Output the [X, Y] coordinate of the center of the cell containing the given text.  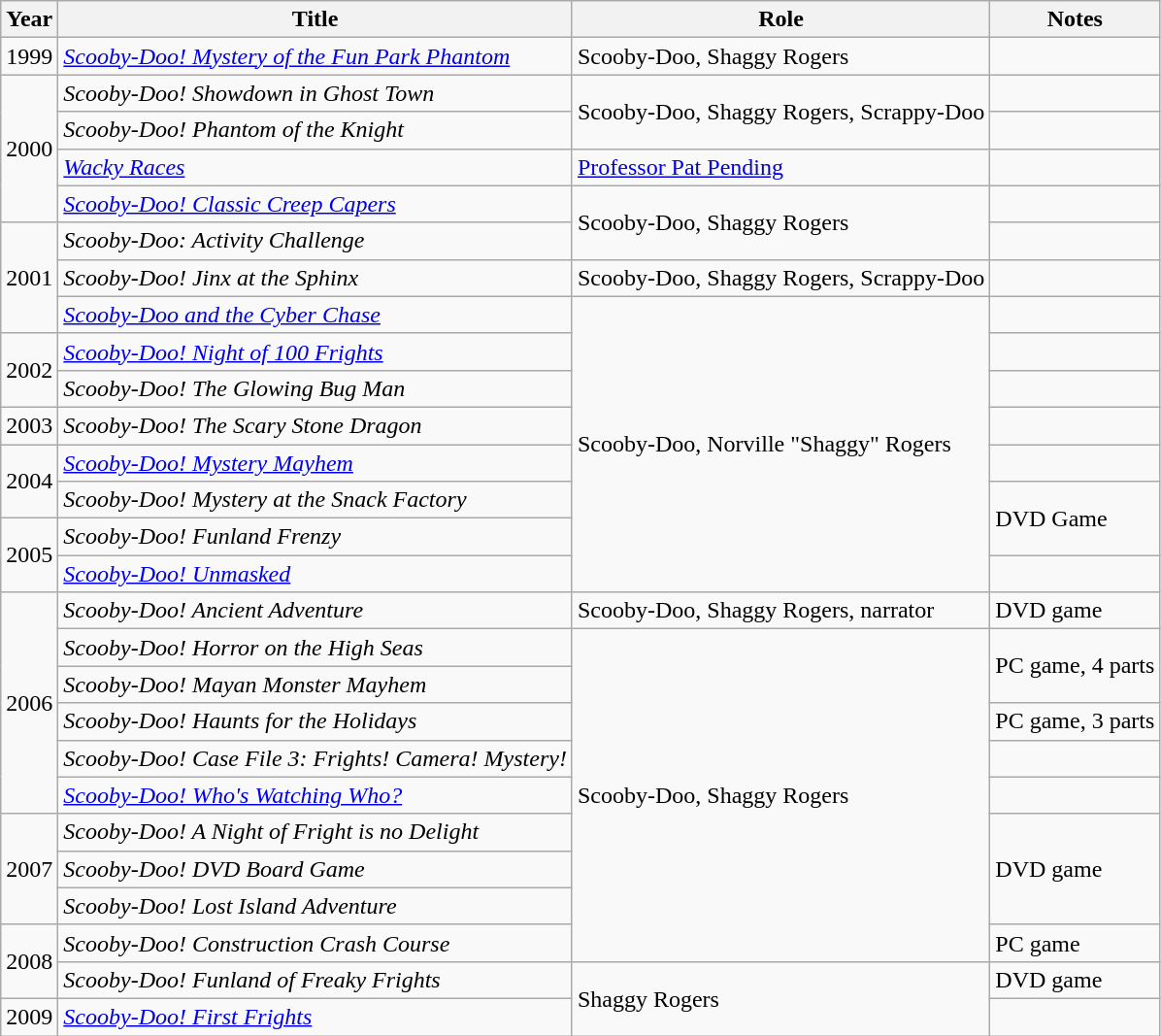
Scooby-Doo! First Frights [315, 1017]
Scooby-Doo! The Glowing Bug Man [315, 388]
Scooby-Doo! Mystery Mayhem [315, 463]
Scooby-Doo! Mystery at the Snack Factory [315, 500]
Scooby-Doo! Jinx at the Sphinx [315, 278]
PC game, 3 parts [1076, 721]
Scooby-Doo! Funland Frenzy [315, 537]
Year [29, 19]
1999 [29, 56]
Scooby-Doo! DVD Board Game [315, 869]
2002 [29, 370]
Scooby-Doo! Haunts for the Holidays [315, 721]
Scooby-Doo, Norville "Shaggy" Rogers [780, 444]
Shaggy Rogers [780, 998]
Scooby-Doo and the Cyber Chase [315, 315]
PC game [1076, 943]
Scooby-Doo! Construction Crash Course [315, 943]
Notes [1076, 19]
Title [315, 19]
Scooby-Doo! Mayan Monster Mayhem [315, 685]
2008 [29, 961]
PC game, 4 parts [1076, 666]
Scooby-Doo! Horror on the High Seas [315, 648]
Scooby-Doo! Case File 3: Frights! Camera! Mystery! [315, 758]
2000 [29, 149]
Scooby-Doo! Funland of Freaky Frights [315, 980]
Professor Pat Pending [780, 167]
DVD Game [1076, 518]
2007 [29, 869]
Scooby-Doo! Unmasked [315, 574]
Scooby-Doo! Ancient Adventure [315, 611]
2001 [29, 278]
Scooby-Doo! Who's Watching Who? [315, 795]
Wacky Races [315, 167]
2006 [29, 703]
Scooby-Doo! Night of 100 Frights [315, 351]
Scooby-Doo! Mystery of the Fun Park Phantom [315, 56]
Scooby-Doo! Classic Creep Capers [315, 204]
2005 [29, 555]
Scooby-Doo! The Scary Stone Dragon [315, 425]
Scooby-Doo, Shaggy Rogers, narrator [780, 611]
Scooby-Doo! Showdown in Ghost Town [315, 93]
2004 [29, 482]
2009 [29, 1017]
Scooby-Doo: Activity Challenge [315, 241]
Scooby-Doo! A Night of Fright is no Delight [315, 832]
Role [780, 19]
Scooby-Doo! Phantom of the Knight [315, 130]
Scooby-Doo! Lost Island Adventure [315, 906]
2003 [29, 425]
